Provide the [X, Y] coordinate of the cell's center where the given text is located.  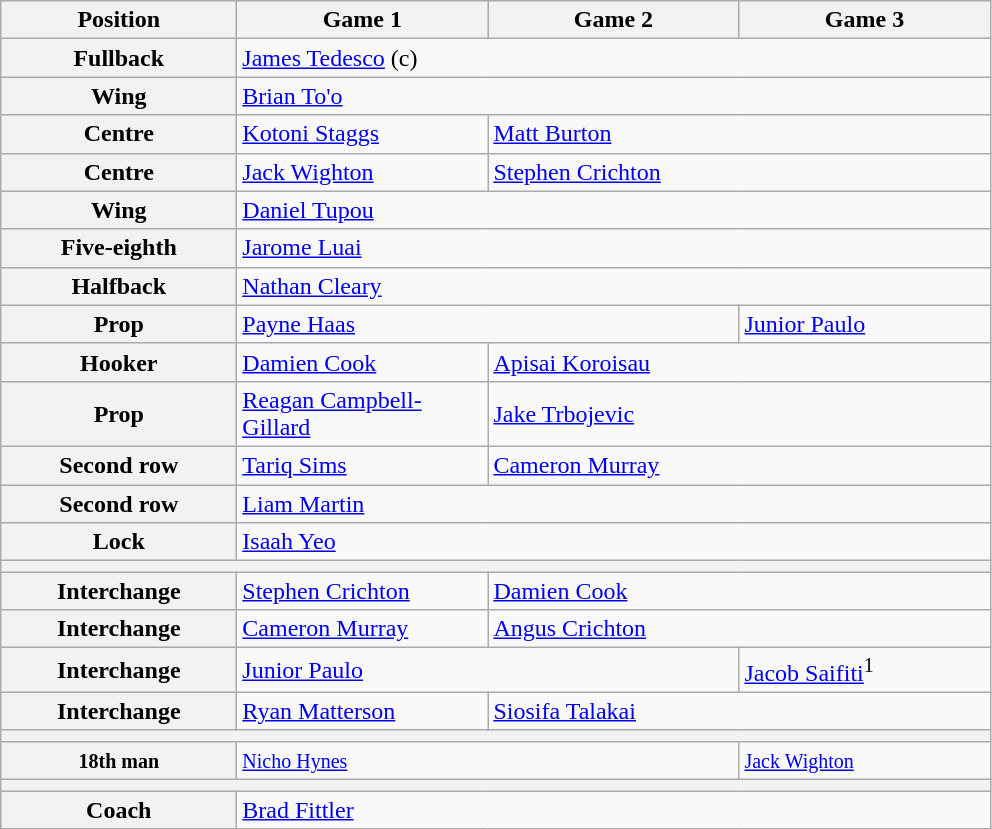
Game 1 [362, 20]
Daniel Tupou [614, 210]
Ryan Matterson [362, 711]
18th man [119, 760]
James Tedesco (c) [614, 58]
Liam Martin [614, 503]
Jacob Saifiti1 [864, 670]
Angus Crichton [739, 629]
Siosifa Talakai [739, 711]
Nathan Cleary [614, 286]
Fullback [119, 58]
Lock [119, 542]
Apisai Koroisau [739, 362]
Tariq Sims [362, 465]
Hooker [119, 362]
Five-eighth [119, 248]
Matt Burton [739, 134]
Game 2 [614, 20]
Jarome Luai [614, 248]
Position [119, 20]
Brad Fittler [614, 810]
Game 3 [864, 20]
Jake Trbojevic [739, 414]
Coach [119, 810]
Payne Haas [488, 324]
Halfback [119, 286]
Isaah Yeo [614, 542]
Reagan Campbell-Gillard [362, 414]
Nicho Hynes [488, 760]
Brian To'o [614, 96]
Kotoni Staggs [362, 134]
